For the text-containing cell, return its midpoint in (X, Y) coordinate format. 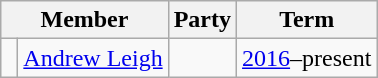
Andrew Leigh (93, 58)
Term (307, 20)
2016–present (307, 58)
Member (84, 20)
Party (202, 20)
